Search for the cell housing the specified text and yield its (X, Y) center coordinate. 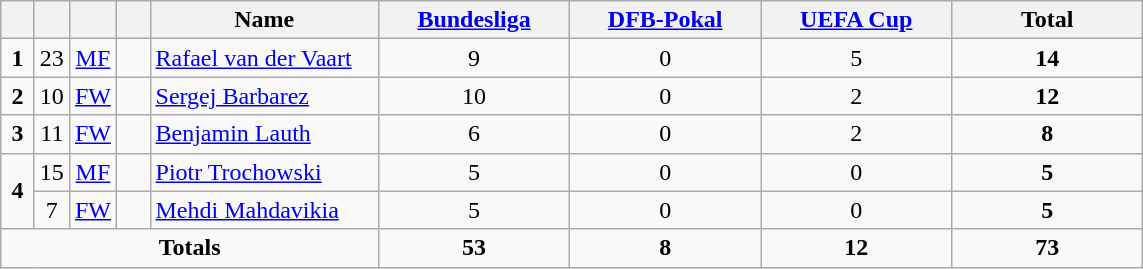
9 (474, 58)
Name (264, 20)
Benjamin Lauth (264, 134)
3 (18, 134)
Bundesliga (474, 20)
DFB-Pokal (666, 20)
1 (18, 58)
Totals (190, 248)
73 (1048, 248)
23 (52, 58)
4 (18, 191)
Rafael van der Vaart (264, 58)
Sergej Barbarez (264, 96)
UEFA Cup (856, 20)
Mehdi Mahdavikia (264, 210)
6 (474, 134)
Piotr Trochowski (264, 172)
15 (52, 172)
Total (1048, 20)
7 (52, 210)
53 (474, 248)
14 (1048, 58)
11 (52, 134)
